Determine the [X, Y] coordinate at the center of the cell enclosing the given text.  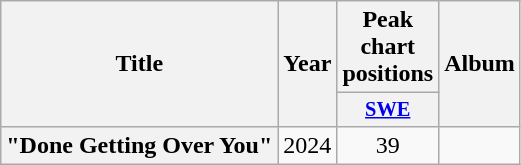
2024 [308, 145]
Album [480, 64]
39 [388, 145]
Year [308, 64]
Peak chart positions [388, 47]
"Done Getting Over You" [140, 145]
Title [140, 64]
SWE [388, 110]
